Identify which cell holds the provided text, then report its (x, y) central coordinate. 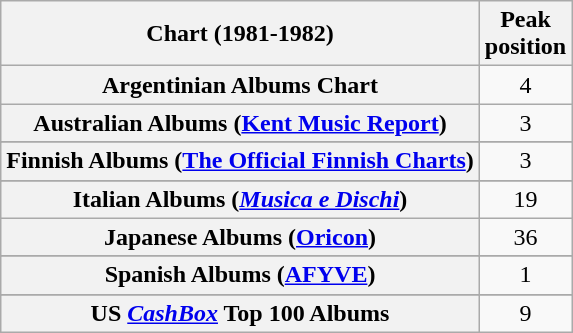
Australian Albums (Kent Music Report) (240, 123)
Finnish Albums (The Official Finnish Charts) (240, 161)
Italian Albums (Musica e Dischi) (240, 199)
9 (525, 313)
36 (525, 237)
Chart (1981-1982) (240, 34)
US CashBox Top 100 Albums (240, 313)
4 (525, 85)
Spanish Albums (AFYVE) (240, 275)
1 (525, 275)
Argentinian Albums Chart (240, 85)
Japanese Albums (Oricon) (240, 237)
Peakposition (525, 34)
19 (525, 199)
